Output the [x, y] coordinate of the center of the cell containing the given text.  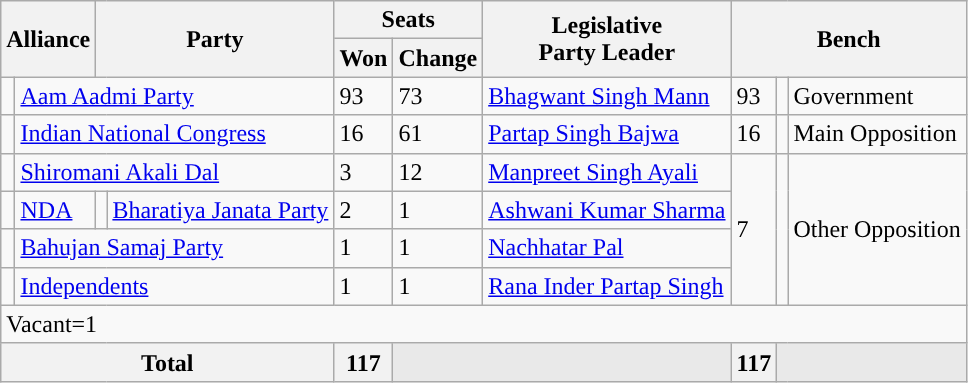
Vacant=1 [484, 324]
Bahujan Samaj Party [174, 248]
Partap Singh Bajwa [607, 134]
Bharatiya Janata Party [220, 210]
Total [168, 362]
Indian National Congress [174, 134]
Ashwani Kumar Sharma [607, 210]
Independents [174, 286]
Party [215, 39]
NDA [56, 210]
Manpreet Singh Ayali [607, 172]
Rana Inder Partap Singh [607, 286]
Nachhatar Pal [607, 248]
Other Opposition [877, 229]
LegislativeParty Leader [607, 39]
Bhagwant Singh Mann [607, 96]
3 [364, 172]
Alliance [48, 39]
Government [877, 96]
Aam Aadmi Party [174, 96]
Change [438, 58]
Shiromani Akali Dal [174, 172]
Bench [848, 39]
Seats [408, 20]
12 [438, 172]
61 [438, 134]
Main Opposition [877, 134]
7 [754, 229]
2 [364, 210]
73 [438, 96]
Won [364, 58]
